Search for the cell housing the specified text and yield its (X, Y) center coordinate. 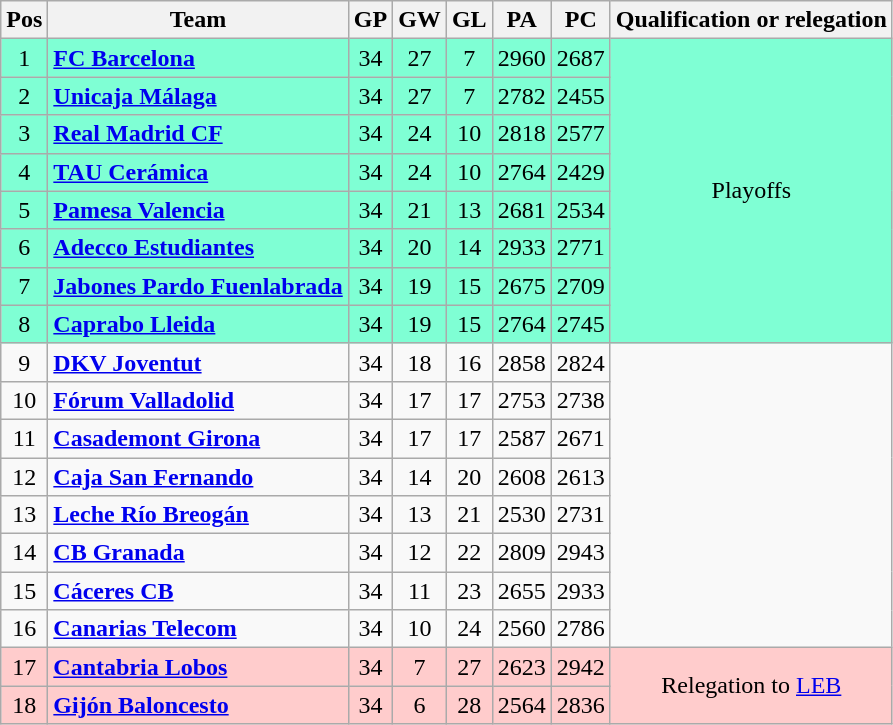
Real Madrid CF (198, 134)
Playoffs (751, 191)
2753 (522, 400)
2687 (580, 58)
2745 (580, 324)
2681 (522, 210)
Caprabo Lleida (198, 324)
TAU Cerámica (198, 172)
2675 (522, 286)
2560 (522, 629)
2818 (522, 134)
2960 (522, 58)
GP (370, 20)
2824 (580, 362)
PA (522, 20)
2608 (522, 477)
DKV Joventut (198, 362)
GL (469, 20)
2731 (580, 515)
Pos (24, 20)
2613 (580, 477)
2564 (522, 705)
2 (24, 96)
Leche Río Breogán (198, 515)
Casademont Girona (198, 438)
9 (24, 362)
Canarias Telecom (198, 629)
CB Granada (198, 553)
Caja San Fernando (198, 477)
1 (24, 58)
3 (24, 134)
Team (198, 20)
2738 (580, 400)
2429 (580, 172)
4 (24, 172)
23 (469, 591)
2782 (522, 96)
Unicaja Málaga (198, 96)
2786 (580, 629)
2809 (522, 553)
22 (469, 553)
5 (24, 210)
GW (420, 20)
2530 (522, 515)
2623 (522, 667)
Cantabria Lobos (198, 667)
Pamesa Valencia (198, 210)
2655 (522, 591)
2858 (522, 362)
Gijón Baloncesto (198, 705)
2836 (580, 705)
8 (24, 324)
2671 (580, 438)
2455 (580, 96)
Jabones Pardo Fuenlabrada (198, 286)
Qualification or relegation (751, 20)
2534 (580, 210)
Fórum Valladolid (198, 400)
2709 (580, 286)
2943 (580, 553)
2942 (580, 667)
2577 (580, 134)
2587 (522, 438)
Adecco Estudiantes (198, 248)
2771 (580, 248)
PC (580, 20)
28 (469, 705)
Relegation to LEB (751, 686)
FC Barcelona (198, 58)
Cáceres CB (198, 591)
